Extract the [x, y] coordinate from the center of the cell holding the provided text.  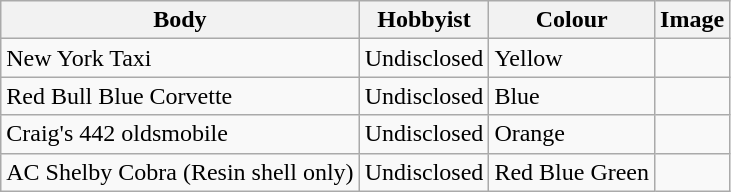
New York Taxi [180, 58]
Hobbyist [424, 20]
Blue [572, 96]
AC Shelby Cobra (Resin shell only) [180, 172]
Body [180, 20]
Red Blue Green [572, 172]
Craig's 442 oldsmobile [180, 134]
Colour [572, 20]
Orange [572, 134]
Red Bull Blue Corvette [180, 96]
Yellow [572, 58]
Image [692, 20]
